Detect which cell encompasses the target text, then output its [X, Y] center coordinate. 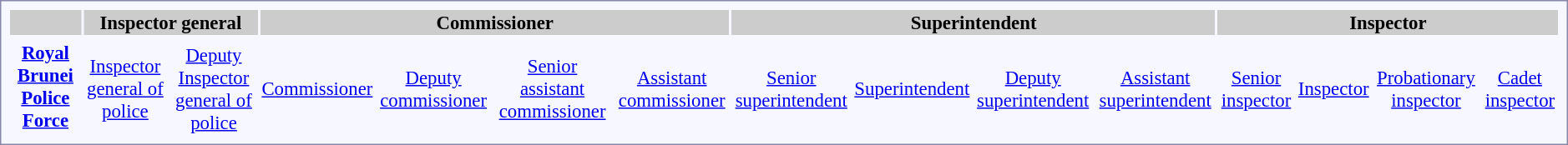
Assistant superintendent [1156, 88]
Cadet inspector [1520, 88]
Deputy superintendent [1034, 88]
Deputy Inspector general of police [214, 88]
Senior assistant commissioner [552, 88]
Senior superintendent [792, 88]
Inspector general [170, 22]
Senior inspector [1257, 88]
Deputy commissioner [434, 88]
Royal Brunei Police Force [45, 87]
Assistant commissioner [672, 88]
Inspector general of police [125, 88]
Probationary inspector [1426, 88]
